Search for the cell housing the specified text and yield its [x, y] center coordinate. 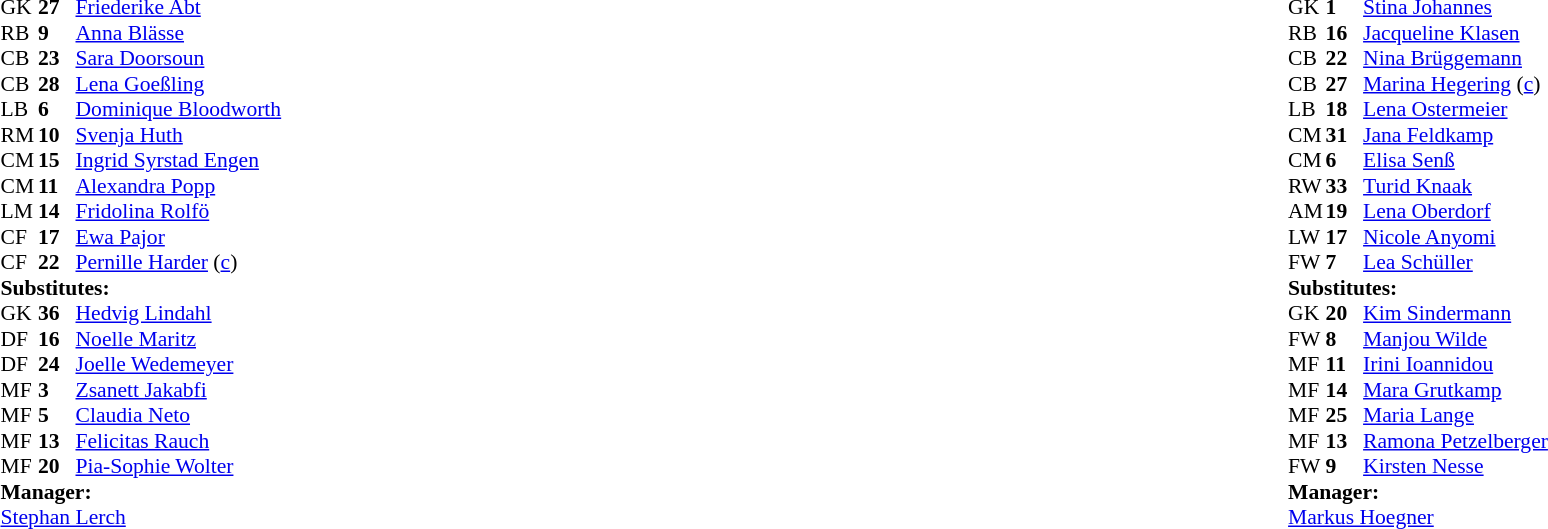
8 [1345, 339]
Alexandra Popp [179, 186]
Lena Oberdorf [1456, 211]
Svenja Huth [179, 135]
7 [1345, 263]
Ramona Petzelberger [1456, 441]
23 [57, 59]
Sara Doorsoun [179, 59]
Hedvig Lindahl [179, 313]
25 [1345, 415]
Zsanett Jakabfi [179, 390]
10 [57, 135]
31 [1345, 135]
Nina Brüggemann [1456, 59]
Irini Ioannidou [1456, 365]
36 [57, 313]
Kim Sindermann [1456, 313]
AM [1307, 211]
LM [19, 211]
24 [57, 365]
Lena Goeßling [179, 84]
Fridolina Rolfö [179, 211]
3 [57, 390]
28 [57, 84]
Anna Blässe [179, 33]
Elisa Senß [1456, 161]
Mara Grutkamp [1456, 390]
Kirsten Nesse [1456, 467]
Joelle Wedemeyer [179, 365]
Ingrid Syrstad Engen [179, 161]
Dominique Bloodworth [179, 109]
Marina Hegering (c) [1456, 84]
Jacqueline Klasen [1456, 33]
27 [1345, 84]
Maria Lange [1456, 415]
Nicole Anyomi [1456, 237]
Turid Knaak [1456, 186]
19 [1345, 211]
RM [19, 135]
Ewa Pajor [179, 237]
Pia-Sophie Wolter [179, 467]
Felicitas Rauch [179, 441]
Lea Schüller [1456, 263]
RW [1307, 186]
Manjou Wilde [1456, 339]
18 [1345, 109]
Claudia Neto [179, 415]
Jana Feldkamp [1456, 135]
5 [57, 415]
33 [1345, 186]
15 [57, 161]
LW [1307, 237]
Lena Ostermeier [1456, 109]
Noelle Maritz [179, 339]
Pernille Harder (c) [179, 263]
